For the text-containing cell, return its midpoint in [X, Y] coordinate format. 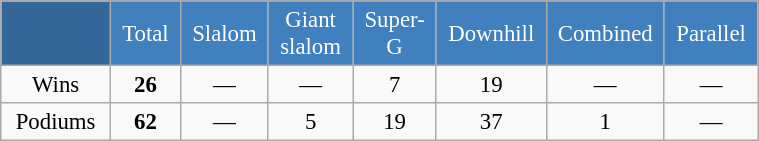
Parallel [710, 34]
Podiums [56, 122]
62 [145, 122]
Slalom [224, 34]
Downhill [491, 34]
1 [605, 122]
37 [491, 122]
Total [145, 34]
5 [310, 122]
Combined [605, 34]
Super-G [395, 34]
Giant slalom [310, 34]
26 [145, 85]
Wins [56, 85]
7 [395, 85]
